For the text-containing cell, return its midpoint in [x, y] coordinate format. 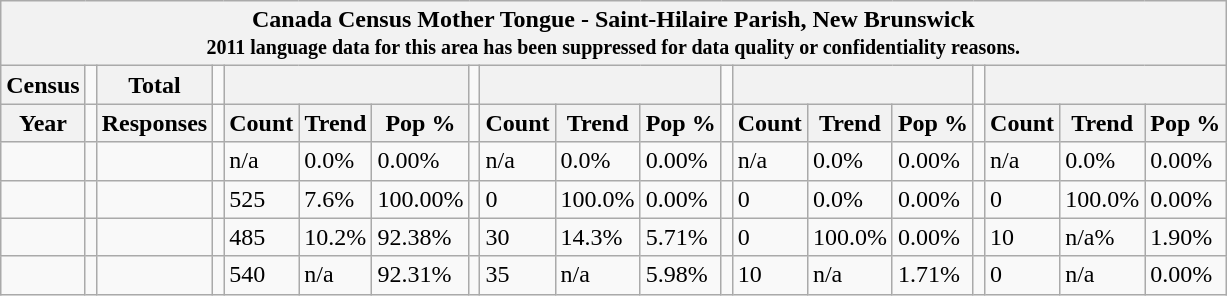
30 [518, 237]
100.00% [420, 199]
5.71% [680, 237]
Year [43, 123]
14.3% [598, 237]
Census [43, 85]
1.90% [1186, 237]
92.31% [420, 275]
5.98% [680, 275]
92.38% [420, 237]
Total [154, 85]
7.6% [336, 199]
Responses [154, 123]
35 [518, 275]
1.71% [932, 275]
525 [262, 199]
485 [262, 237]
540 [262, 275]
10.2% [336, 237]
n/a% [1102, 237]
